Determine the [x, y] coordinate at the center of the cell enclosing the given text.  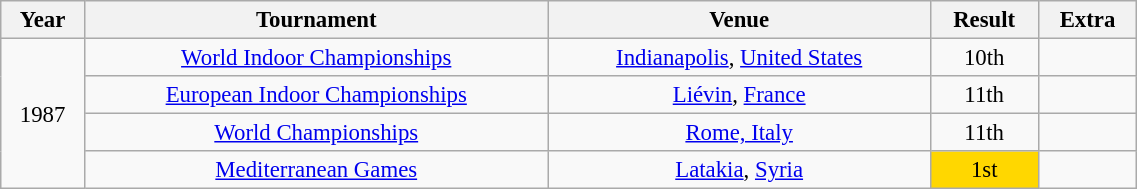
Year [43, 20]
Mediterranean Games [316, 170]
Rome, Italy [739, 133]
Venue [739, 20]
10th [984, 58]
Extra [1088, 20]
Tournament [316, 20]
Latakia, Syria [739, 170]
Result [984, 20]
1987 [43, 114]
1st [984, 170]
European Indoor Championships [316, 95]
World Championships [316, 133]
World Indoor Championships [316, 58]
Indianapolis, United States [739, 58]
Liévin, France [739, 95]
